Find where the given text appears and provide that cell's center as (X, Y) coordinate. 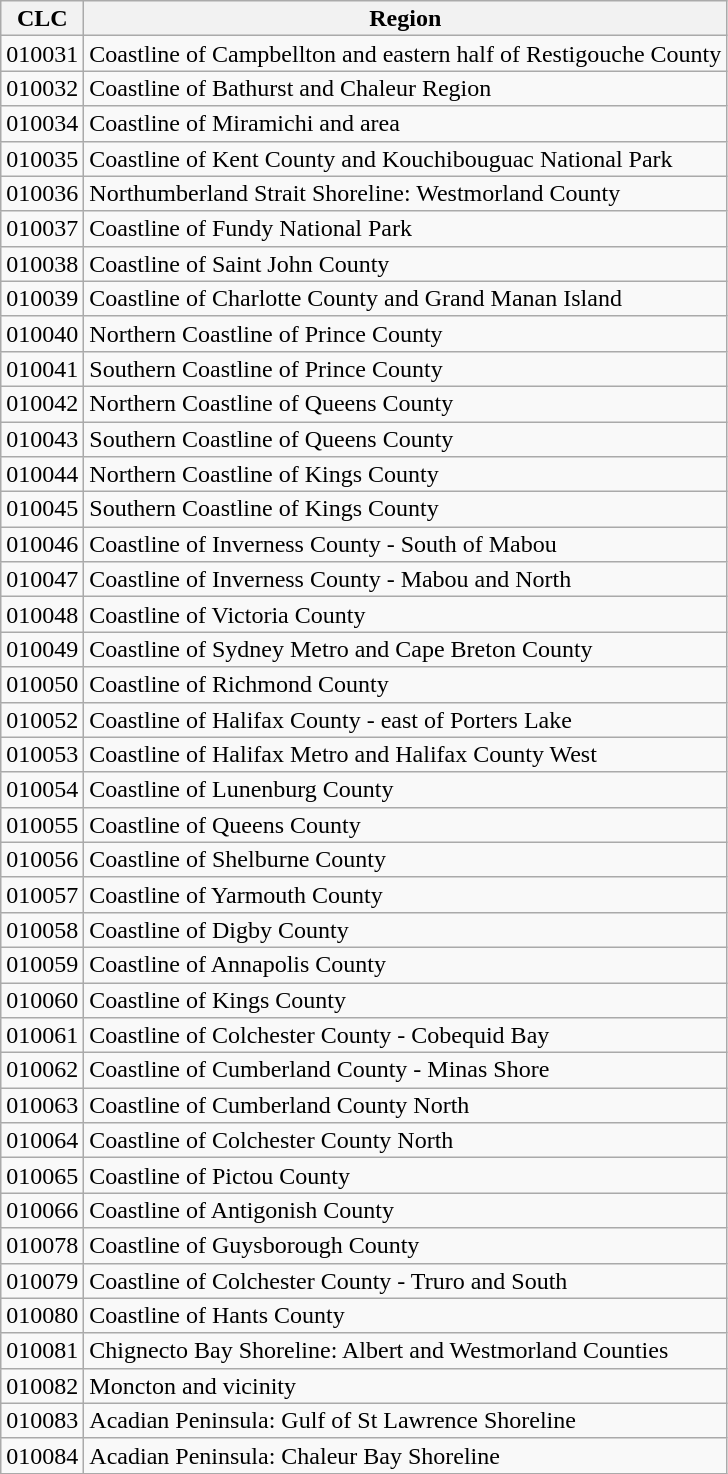
010031 (42, 54)
010083 (42, 1420)
Coastline of Bathurst and Chaleur Region (406, 88)
010047 (42, 580)
Coastline of Victoria County (406, 614)
Coastline of Halifax County - east of Porters Lake (406, 720)
010062 (42, 1070)
010041 (42, 368)
Coastline of Inverness County - South of Mabou (406, 544)
Coastline of Cumberland County North (406, 1106)
Coastline of Halifax Metro and Halifax County West (406, 754)
Coastline of Richmond County (406, 684)
Region (406, 18)
010064 (42, 1140)
CLC (42, 18)
010034 (42, 124)
010037 (42, 228)
010038 (42, 264)
010053 (42, 754)
Coastline of Campbellton and eastern half of Restigouche County (406, 54)
Coastline of Colchester County - Truro and South (406, 1280)
Southern Coastline of Queens County (406, 440)
010079 (42, 1280)
Coastline of Queens County (406, 824)
010052 (42, 720)
Coastline of Lunenburg County (406, 790)
Coastline of Cumberland County - Minas Shore (406, 1070)
Coastline of Antigonish County (406, 1210)
010066 (42, 1210)
010056 (42, 860)
Coastline of Sydney Metro and Cape Breton County (406, 650)
Northern Coastline of Queens County (406, 404)
010040 (42, 334)
010080 (42, 1316)
010078 (42, 1246)
Coastline of Miramichi and area (406, 124)
010061 (42, 1036)
010050 (42, 684)
Chignecto Bay Shoreline: Albert and Westmorland Counties (406, 1350)
Coastline of Hants County (406, 1316)
010036 (42, 194)
010082 (42, 1386)
010044 (42, 474)
Acadian Peninsula: Chaleur Bay Shoreline (406, 1456)
010032 (42, 88)
Moncton and vicinity (406, 1386)
010081 (42, 1350)
010055 (42, 824)
Coastline of Colchester County - Cobequid Bay (406, 1036)
010084 (42, 1456)
Acadian Peninsula: Gulf of St Lawrence Shoreline (406, 1420)
010046 (42, 544)
010063 (42, 1106)
Coastline of Digby County (406, 930)
Southern Coastline of Prince County (406, 368)
Southern Coastline of Kings County (406, 510)
Northern Coastline of Prince County (406, 334)
010039 (42, 298)
010048 (42, 614)
Coastline of Guysborough County (406, 1246)
010059 (42, 964)
010057 (42, 894)
Coastline of Annapolis County (406, 964)
Coastline of Charlotte County and Grand Manan Island (406, 298)
010043 (42, 440)
Coastline of Fundy National Park (406, 228)
Coastline of Inverness County - Mabou and North (406, 580)
010058 (42, 930)
010035 (42, 158)
Coastline of Kent County and Kouchibouguac National Park (406, 158)
010042 (42, 404)
010045 (42, 510)
010049 (42, 650)
Coastline of Colchester County North (406, 1140)
Coastline of Saint John County (406, 264)
Northumberland Strait Shoreline: Westmorland County (406, 194)
Northern Coastline of Kings County (406, 474)
Coastline of Yarmouth County (406, 894)
010054 (42, 790)
010060 (42, 1000)
Coastline of Kings County (406, 1000)
Coastline of Shelburne County (406, 860)
010065 (42, 1176)
Coastline of Pictou County (406, 1176)
